Find where the given text appears and provide that cell's center as [x, y] coordinate. 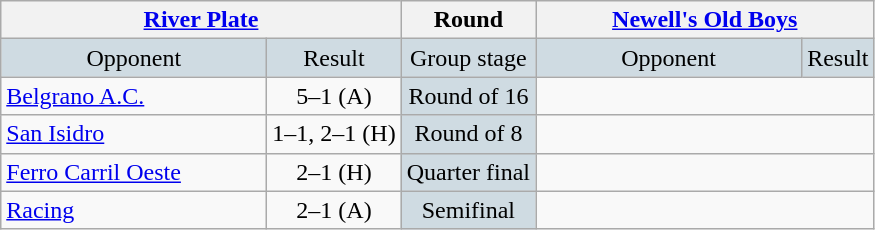
Newell's Old Boys [705, 20]
Belgrano A.C. [134, 96]
Round [468, 20]
Racing [134, 210]
1–1, 2–1 (H) [334, 134]
Round of 16 [468, 96]
2–1 (H) [334, 172]
Group stage [468, 58]
5–1 (A) [334, 96]
Ferro Carril Oeste [134, 172]
Quarter final [468, 172]
2–1 (A) [334, 210]
San Isidro [134, 134]
Round of 8 [468, 134]
River Plate [201, 20]
Semifinal [468, 210]
